For the text-containing cell, return its midpoint in (x, y) coordinate format. 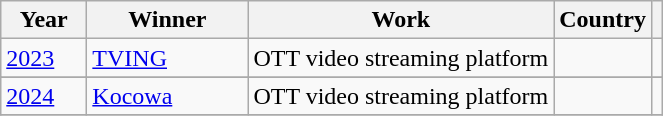
Work (401, 20)
Country (603, 20)
Winner (168, 20)
2024 (44, 96)
Kocowa (168, 96)
Year (44, 20)
TVING (168, 58)
2023 (44, 58)
